Capture the cell that displays the provided text and extract its (X, Y) central coordinate. 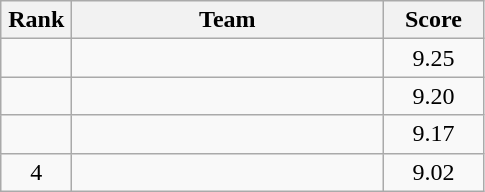
4 (36, 172)
9.20 (434, 96)
9.02 (434, 172)
Team (228, 20)
Rank (36, 20)
9.17 (434, 134)
9.25 (434, 58)
Score (434, 20)
